Scan for the cell matching the given text and deliver its [x, y] coordinate at center. 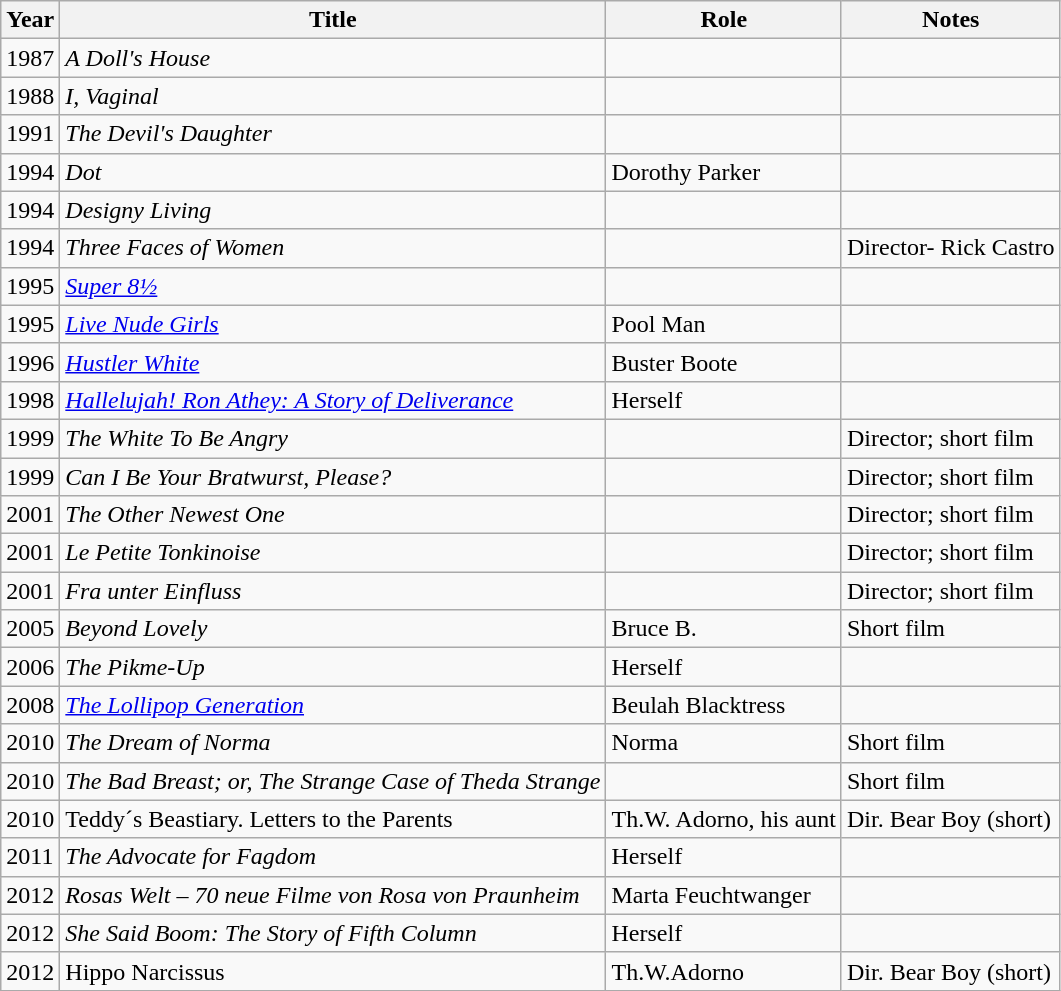
Bruce B. [724, 629]
The Other Newest One [333, 515]
2005 [30, 629]
Th.W. Adorno, his aunt [724, 819]
1991 [30, 134]
Notes [950, 20]
The Bad Breast; or, The Strange Case of Theda Strange [333, 781]
Norma [724, 743]
Director- Rick Castro [950, 248]
The Pikme-Up [333, 667]
Designy Living [333, 210]
1998 [30, 400]
Beyond Lovely [333, 629]
The Lollipop Generation [333, 705]
2008 [30, 705]
Year [30, 20]
The Advocate for Fagdom [333, 857]
1996 [30, 362]
Live Nude Girls [333, 324]
The Devil's Daughter [333, 134]
Role [724, 20]
Hippo Narcissus [333, 971]
Buster Boote [724, 362]
Dot [333, 172]
Dorothy Parker [724, 172]
Th.W.Adorno [724, 971]
1988 [30, 96]
Three Faces of Women [333, 248]
Rosas Welt – 70 neue Filme von Rosa von Praunheim [333, 895]
The Dream of Norma [333, 743]
Title [333, 20]
Teddy´s Beastiary. Letters to the Parents [333, 819]
A Doll's House [333, 58]
Le Petite Tonkinoise [333, 553]
2011 [30, 857]
I, Vaginal [333, 96]
The White To Be Angry [333, 438]
Hallelujah! Ron Athey: A Story of Deliverance [333, 400]
Hustler White [333, 362]
Fra unter Einfluss [333, 591]
She Said Boom: The Story of Fifth Column [333, 933]
Can I Be Your Bratwurst, Please? [333, 477]
2006 [30, 667]
Marta Feuchtwanger [724, 895]
Beulah Blacktress [724, 705]
1987 [30, 58]
Pool Man [724, 324]
Super 8½ [333, 286]
